Locate the cell with the specified text and output its (X, Y) center coordinate. 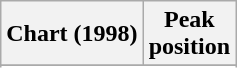
Chart (1998) (72, 34)
Peakposition (189, 34)
